Output the (x, y) coordinate of the center of the cell containing the given text.  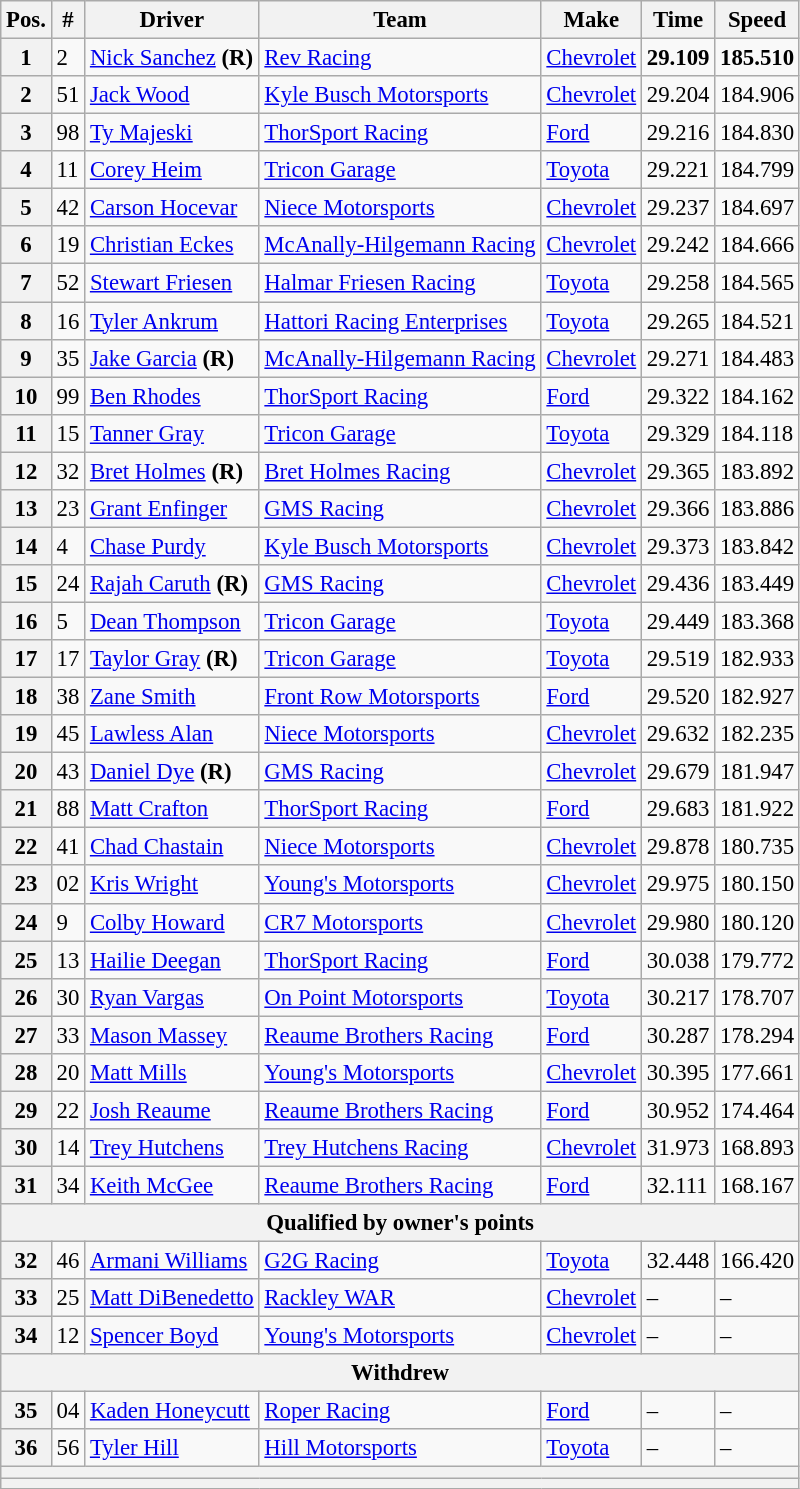
Kaden Honeycutt (172, 1411)
32.448 (678, 1261)
Daniel Dye (R) (172, 772)
G2G Racing (400, 1261)
Halmar Friesen Racing (400, 283)
Tyler Ankrum (172, 321)
29.221 (678, 170)
29.322 (678, 396)
Nick Sanchez (R) (172, 58)
Corey Heim (172, 170)
Zane Smith (172, 697)
Christian Eckes (172, 245)
Rackley WAR (400, 1298)
29.366 (678, 509)
168.167 (758, 1185)
184.118 (758, 433)
29.329 (678, 433)
184.666 (758, 245)
184.830 (758, 133)
Spencer Boyd (172, 1336)
02 (68, 885)
Carson Hocevar (172, 208)
29.519 (678, 659)
Josh Reaume (172, 1110)
41 (68, 847)
Hattori Racing Enterprises (400, 321)
183.886 (758, 509)
183.368 (758, 621)
29.679 (678, 772)
31.973 (678, 1148)
29.373 (678, 546)
182.927 (758, 697)
29.204 (678, 95)
Colby Howard (172, 922)
180.120 (758, 922)
8 (26, 321)
Matt Mills (172, 1073)
184.697 (758, 208)
Dean Thompson (172, 621)
29.258 (678, 283)
184.483 (758, 358)
7 (26, 283)
Bret Holmes Racing (400, 471)
Pos. (26, 20)
CR7 Motorsports (400, 922)
Chad Chastain (172, 847)
Taylor Gray (R) (172, 659)
Speed (758, 20)
29.980 (678, 922)
Team (400, 20)
179.772 (758, 960)
43 (68, 772)
Time (678, 20)
Tyler Hill (172, 1449)
Grant Enfinger (172, 509)
46 (68, 1261)
29.520 (678, 697)
04 (68, 1411)
Kris Wright (172, 885)
174.464 (758, 1110)
181.922 (758, 809)
184.162 (758, 396)
52 (68, 283)
Jack Wood (172, 95)
29.365 (678, 471)
Withdrew (400, 1373)
184.565 (758, 283)
6 (26, 245)
29.271 (678, 358)
Trey Hutchens Racing (400, 1148)
178.707 (758, 997)
Jake Garcia (R) (172, 358)
Hill Motorsports (400, 1449)
18 (26, 697)
28 (26, 1073)
Ty Majeski (172, 133)
Mason Massey (172, 1035)
Matt Crafton (172, 809)
29.449 (678, 621)
29.109 (678, 58)
Ryan Vargas (172, 997)
29.683 (678, 809)
29.632 (678, 734)
Stewart Friesen (172, 283)
181.947 (758, 772)
29.436 (678, 584)
185.510 (758, 58)
29.265 (678, 321)
Front Row Motorsports (400, 697)
Make (591, 20)
10 (26, 396)
Lawless Alan (172, 734)
98 (68, 133)
56 (68, 1449)
32.111 (678, 1185)
Rajah Caruth (R) (172, 584)
177.661 (758, 1073)
1 (26, 58)
29.975 (678, 885)
Hailie Deegan (172, 960)
31 (26, 1185)
88 (68, 809)
# (68, 20)
29.237 (678, 208)
29.242 (678, 245)
29.216 (678, 133)
180.735 (758, 847)
183.449 (758, 584)
184.521 (758, 321)
30.952 (678, 1110)
184.799 (758, 170)
29.878 (678, 847)
42 (68, 208)
26 (26, 997)
On Point Motorsports (400, 997)
180.150 (758, 885)
38 (68, 697)
30.217 (678, 997)
Roper Racing (400, 1411)
Armani Williams (172, 1261)
51 (68, 95)
Rev Racing (400, 58)
Bret Holmes (R) (172, 471)
178.294 (758, 1035)
29 (26, 1110)
166.420 (758, 1261)
182.933 (758, 659)
99 (68, 396)
30.287 (678, 1035)
27 (26, 1035)
182.235 (758, 734)
36 (26, 1449)
183.842 (758, 546)
Chase Purdy (172, 546)
30.038 (678, 960)
Trey Hutchens (172, 1148)
Driver (172, 20)
3 (26, 133)
30.395 (678, 1073)
Qualified by owner's points (400, 1223)
Matt DiBenedetto (172, 1298)
183.892 (758, 471)
Ben Rhodes (172, 396)
21 (26, 809)
45 (68, 734)
Keith McGee (172, 1185)
168.893 (758, 1148)
184.906 (758, 95)
Tanner Gray (172, 433)
